Pinpoint the cell where the given text exists, returning its (x, y) midpoint coordinate. 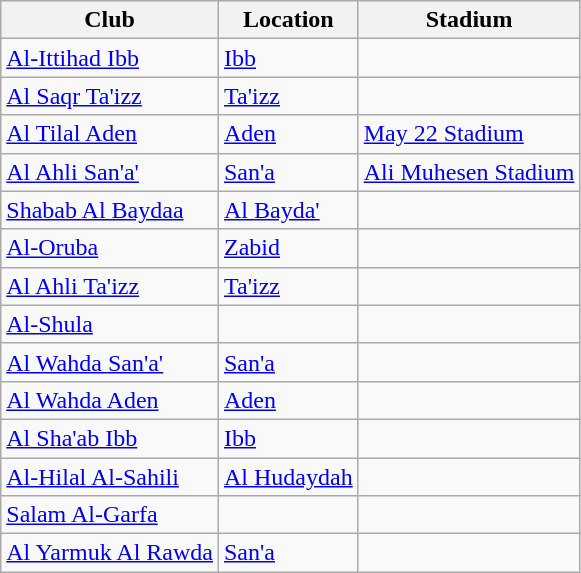
Zabid (288, 248)
Al-Oruba (110, 248)
Al-Shula (110, 324)
Al Ahli San'a' (110, 172)
Al Tilal Aden (110, 134)
Location (288, 20)
May 22 Stadium (469, 134)
Club (110, 20)
Al Hudaydah (288, 477)
Salam Al-Garfa (110, 515)
Al Wahda San'a' (110, 362)
Stadium (469, 20)
Al-Ittihad Ibb (110, 58)
Al-Hilal Al-Sahili (110, 477)
Al Wahda Aden (110, 400)
Al Yarmuk Al Rawda (110, 553)
Al Bayda' (288, 210)
Ali Muhesen Stadium (469, 172)
Al Saqr Ta'izz (110, 96)
Al Ahli Ta'izz (110, 286)
Shabab Al Baydaa (110, 210)
Al Sha'ab Ibb (110, 438)
